Return the (x, y) coordinate for the center point of the cell that contains the specified text.  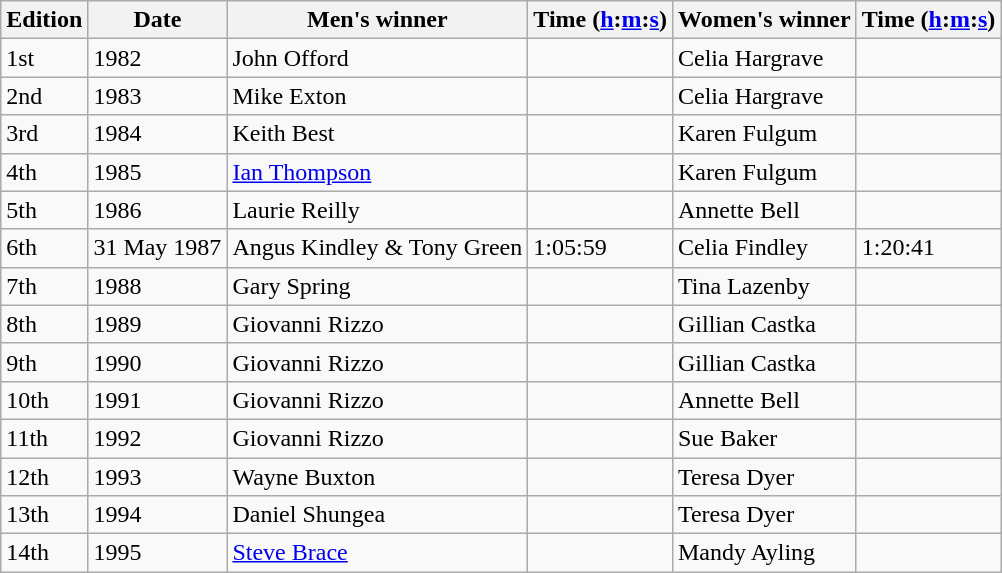
1990 (158, 362)
Keith Best (378, 134)
Men's winner (378, 20)
Women's winner (764, 20)
Steve Brace (378, 553)
Gary Spring (378, 286)
1991 (158, 400)
1994 (158, 515)
8th (44, 324)
1995 (158, 553)
1st (44, 58)
1988 (158, 286)
13th (44, 515)
1984 (158, 134)
14th (44, 553)
7th (44, 286)
3rd (44, 134)
2nd (44, 96)
Mandy Ayling (764, 553)
Mike Exton (378, 96)
Celia Findley (764, 248)
Ian Thompson (378, 172)
1:05:59 (600, 248)
1989 (158, 324)
1983 (158, 96)
1:20:41 (928, 248)
1993 (158, 477)
6th (44, 248)
10th (44, 400)
1992 (158, 438)
Edition (44, 20)
Sue Baker (764, 438)
12th (44, 477)
5th (44, 210)
John Offord (378, 58)
1982 (158, 58)
Date (158, 20)
1985 (158, 172)
4th (44, 172)
Angus Kindley & Tony Green (378, 248)
Wayne Buxton (378, 477)
Laurie Reilly (378, 210)
Daniel Shungea (378, 515)
11th (44, 438)
1986 (158, 210)
9th (44, 362)
31 May 1987 (158, 248)
Tina Lazenby (764, 286)
